Extract the (x, y) coordinate from the center of the cell holding the provided text.  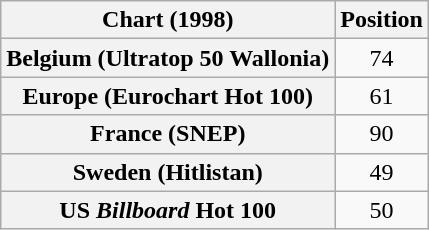
Position (382, 20)
Chart (1998) (168, 20)
49 (382, 172)
Sweden (Hitlistan) (168, 172)
Belgium (Ultratop 50 Wallonia) (168, 58)
US Billboard Hot 100 (168, 210)
61 (382, 96)
50 (382, 210)
90 (382, 134)
74 (382, 58)
Europe (Eurochart Hot 100) (168, 96)
France (SNEP) (168, 134)
